Detect which cell encompasses the target text, then output its (x, y) center coordinate. 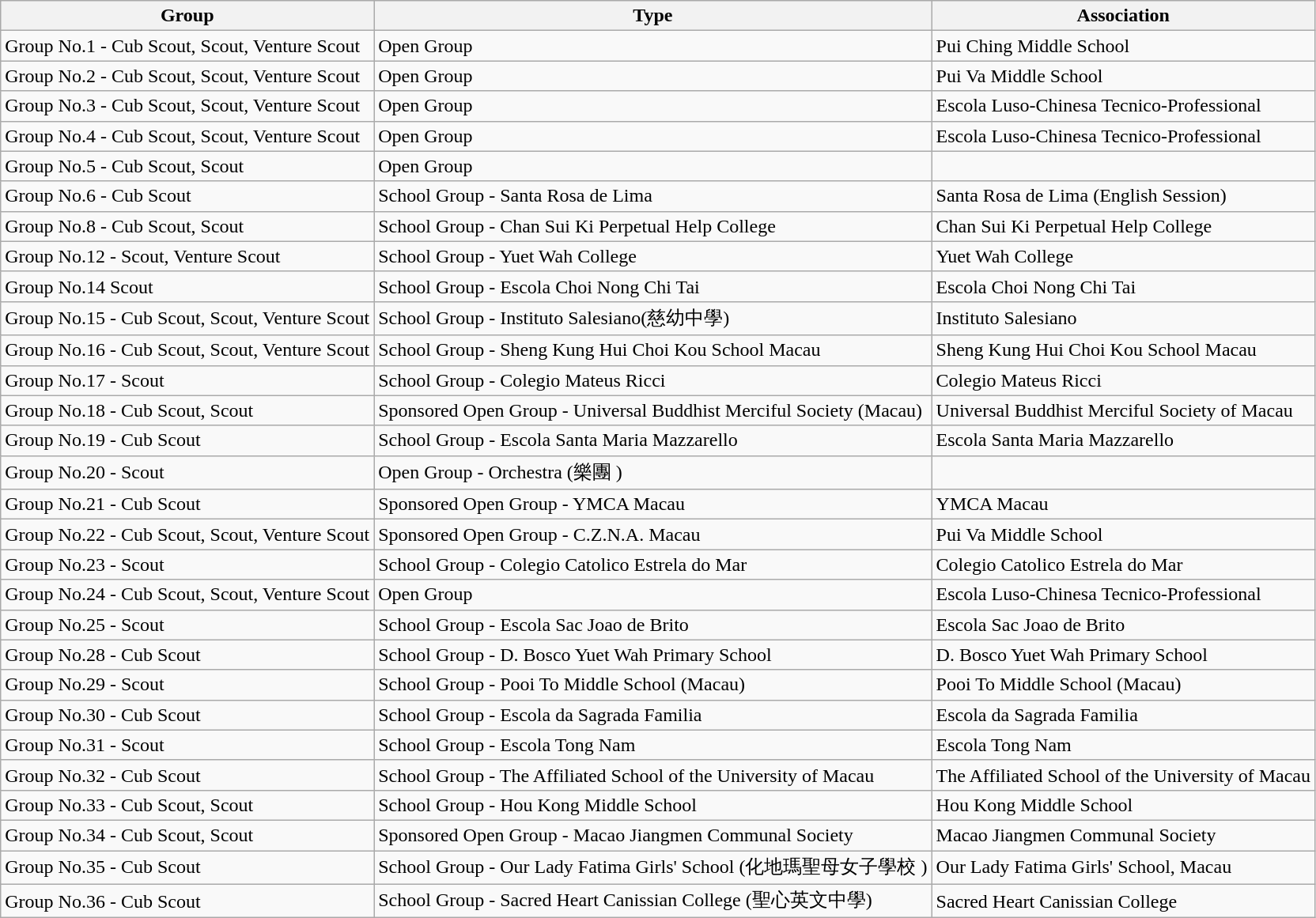
Escola da Sagrada Familia (1123, 715)
Group No.1 - Cub Scout, Scout, Venture Scout (187, 46)
The Affiliated School of the University of Macau (1123, 775)
Group No.30 - Cub Scout (187, 715)
School Group - Sheng Kung Hui Choi Kou School Macau (653, 350)
School Group - Colegio Catolico Estrela do Mar (653, 565)
Sponsored Open Group - Universal Buddhist Merciful Society (Macau) (653, 410)
Group No.24 - Cub Scout, Scout, Venture Scout (187, 595)
Association (1123, 16)
Group No.15 - Cub Scout, Scout, Venture Scout (187, 318)
Sponsored Open Group - YMCA Macau (653, 504)
YMCA Macau (1123, 504)
Sheng Kung Hui Choi Kou School Macau (1123, 350)
School Group - Chan Sui Ki Perpetual Help College (653, 226)
Pui Ching Middle School (1123, 46)
Colegio Catolico Estrela do Mar (1123, 565)
Group No.33 - Cub Scout, Scout (187, 805)
Hou Kong Middle School (1123, 805)
Santa Rosa de Lima (English Session) (1123, 196)
Group No.2 - Cub Scout, Scout, Venture Scout (187, 76)
Group No.36 - Cub Scout (187, 901)
Group No.21 - Cub Scout (187, 504)
Group No.34 - Cub Scout, Scout (187, 835)
Instituto Salesiano (1123, 318)
School Group - Escola Santa Maria Mazzarello (653, 440)
School Group - Santa Rosa de Lima (653, 196)
Escola Sac Joao de Brito (1123, 625)
Group No.3 - Cub Scout, Scout, Venture Scout (187, 106)
Group No.6 - Cub Scout (187, 196)
Group (187, 16)
Group No.5 - Cub Scout, Scout (187, 166)
Group No.17 - Scout (187, 380)
School Group - Our Lady Fatima Girls' School (化地瑪聖母女子學校 ) (653, 868)
D. Bosco Yuet Wah Primary School (1123, 655)
School Group - Instituto Salesiano(慈幼中學) (653, 318)
School Group - Hou Kong Middle School (653, 805)
Group No.8 - Cub Scout, Scout (187, 226)
Escola Choi Nong Chi Tai (1123, 286)
School Group - The Affiliated School of the University of Macau (653, 775)
Sponsored Open Group - C.Z.N.A. Macau (653, 535)
Group No.19 - Cub Scout (187, 440)
Sponsored Open Group - Macao Jiangmen Communal Society (653, 835)
Open Group - Orchestra (樂團 ) (653, 473)
Colegio Mateus Ricci (1123, 380)
Our Lady Fatima Girls' School, Macau (1123, 868)
Group No.31 - Scout (187, 745)
Group No.18 - Cub Scout, Scout (187, 410)
School Group - Escola da Sagrada Familia (653, 715)
Sacred Heart Canissian College (1123, 901)
School Group - Pooi To Middle School (Macau) (653, 685)
School Group - Sacred Heart Canissian College (聖心英文中學) (653, 901)
Group No.32 - Cub Scout (187, 775)
Group No.29 - Scout (187, 685)
Type (653, 16)
Group No.35 - Cub Scout (187, 868)
School Group - Escola Choi Nong Chi Tai (653, 286)
School Group - Escola Sac Joao de Brito (653, 625)
Group No.14 Scout (187, 286)
School Group - D. Bosco Yuet Wah Primary School (653, 655)
Escola Santa Maria Mazzarello (1123, 440)
Group No.16 - Cub Scout, Scout, Venture Scout (187, 350)
Universal Buddhist Merciful Society of Macau (1123, 410)
Group No.12 - Scout, Venture Scout (187, 256)
School Group - Yuet Wah College (653, 256)
Macao Jiangmen Communal Society (1123, 835)
Group No.23 - Scout (187, 565)
Group No.28 - Cub Scout (187, 655)
Group No.25 - Scout (187, 625)
Escola Tong Nam (1123, 745)
School Group - Escola Tong Nam (653, 745)
Group No.4 - Cub Scout, Scout, Venture Scout (187, 136)
Chan Sui Ki Perpetual Help College (1123, 226)
School Group - Colegio Mateus Ricci (653, 380)
Yuet Wah College (1123, 256)
Group No.20 - Scout (187, 473)
Pooi To Middle School (Macau) (1123, 685)
Group No.22 - Cub Scout, Scout, Venture Scout (187, 535)
